Identify which cell holds the provided text, then report its (x, y) central coordinate. 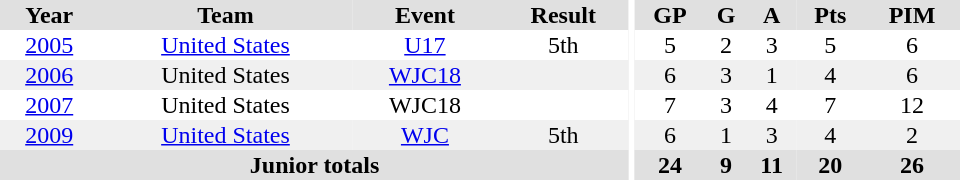
20 (830, 165)
2009 (49, 135)
Team (225, 15)
24 (670, 165)
9 (726, 165)
2006 (49, 75)
A (772, 15)
Result (563, 15)
PIM (912, 15)
Event (426, 15)
26 (912, 165)
2007 (49, 105)
11 (772, 165)
GP (670, 15)
Junior totals (314, 165)
2005 (49, 45)
Year (49, 15)
12 (912, 105)
Pts (830, 15)
U17 (426, 45)
WJC (426, 135)
G (726, 15)
